Return (x, y) of the center of cell containing provided text 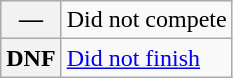
Did not compete (146, 20)
DNF (31, 58)
— (31, 20)
Did not finish (146, 58)
